Capture the cell that displays the provided text and extract its [x, y] central coordinate. 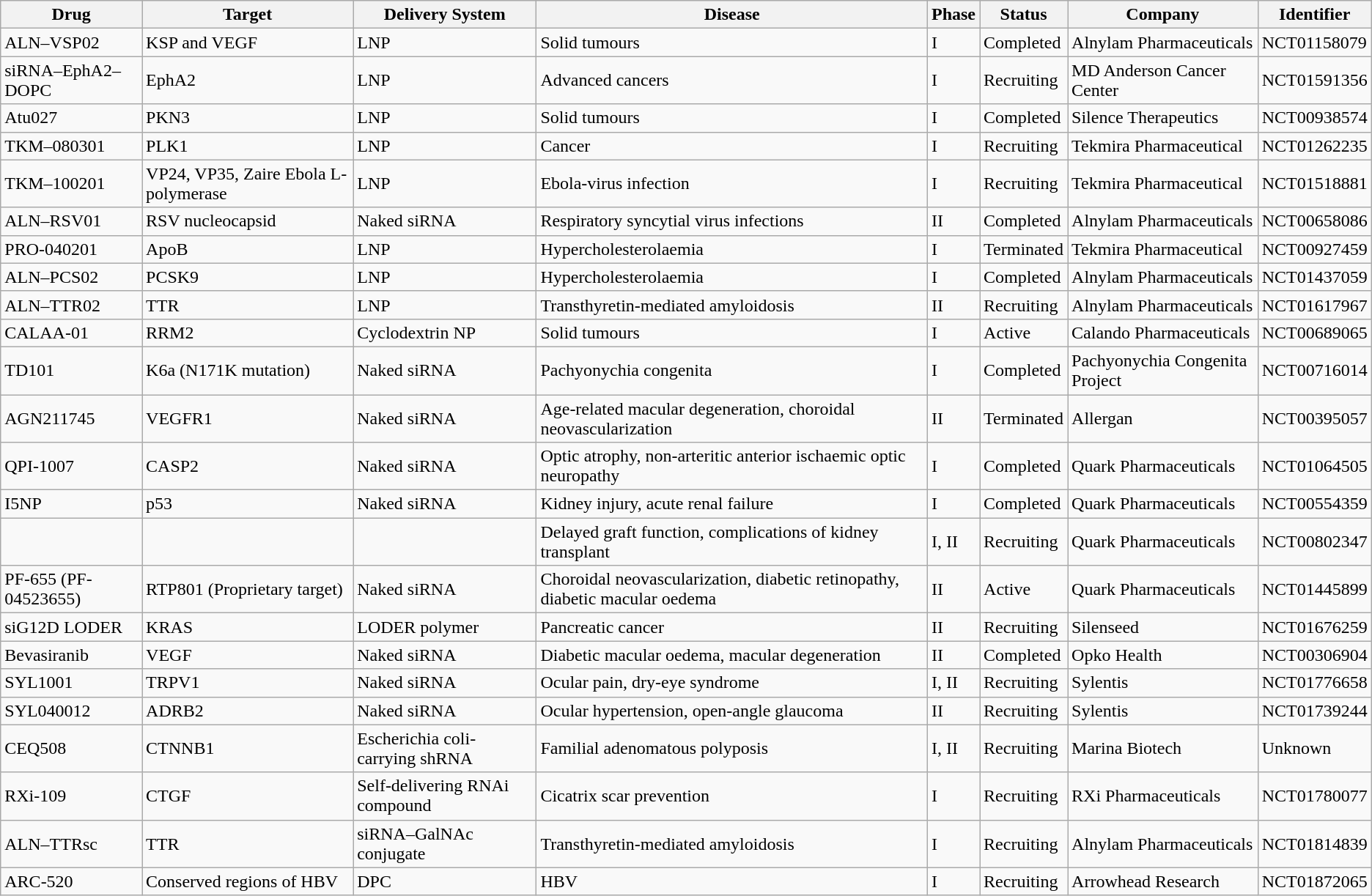
Atu027 [72, 118]
Age-related macular degeneration, choroidal neovascularization [732, 418]
NCT00938574 [1315, 118]
NCT00802347 [1315, 542]
NCT01617967 [1315, 305]
ALN–TTRsc [72, 844]
RSV nucleocapsid [248, 221]
p53 [248, 504]
NCT01739244 [1315, 711]
ALN–VSP02 [72, 42]
ApoB [248, 249]
Kidney injury, acute renal failure [732, 504]
Advanced cancers [732, 81]
NCT01776658 [1315, 683]
Ocular hypertension, open-angle glaucoma [732, 711]
TKM–100201 [72, 183]
Pachyonychia congenita [732, 371]
Delayed graft function, complications of kidney transplant [732, 542]
Bevasiranib [72, 655]
NCT01437059 [1315, 277]
PRO-040201 [72, 249]
Cancer [732, 146]
NCT01780077 [1315, 796]
ALN–RSV01 [72, 221]
Identifier [1315, 15]
I5NP [72, 504]
ARC-520 [72, 881]
VEGFR1 [248, 418]
KRAS [248, 627]
CASP2 [248, 466]
Delivery System [445, 15]
Calando Pharmaceuticals [1163, 333]
SYL1001 [72, 683]
TKM–080301 [72, 146]
Disease [732, 15]
Arrowhead Research [1163, 881]
TRPV1 [248, 683]
ALN–PCS02 [72, 277]
PF-655 (PF-04523655) [72, 589]
ADRB2 [248, 711]
RRM2 [248, 333]
NCT01064505 [1315, 466]
Cicatrix scar prevention [732, 796]
LODER polymer [445, 627]
NCT01872065 [1315, 881]
K6a (N171K mutation) [248, 371]
QPI-1007 [72, 466]
NCT00395057 [1315, 418]
KSP and VEGF [248, 42]
PKN3 [248, 118]
Diabetic macular oedema, macular degeneration [732, 655]
NCT01262235 [1315, 146]
VP24, VP35, Zaire Ebola L-polymerase [248, 183]
siRNA–GalNAc conjugate [445, 844]
RXi Pharmaceuticals [1163, 796]
NCT01518881 [1315, 183]
Escherichia coli-carrying shRNA [445, 749]
SYL040012 [72, 711]
PLK1 [248, 146]
Pachyonychia Congenita Project [1163, 371]
HBV [732, 881]
Allergan [1163, 418]
NCT01676259 [1315, 627]
Silenseed [1163, 627]
RTP801 (Proprietary target) [248, 589]
NCT00306904 [1315, 655]
Ebola-virus infection [732, 183]
NCT01591356 [1315, 81]
MD Anderson Cancer Center [1163, 81]
Status [1024, 15]
NCT01445899 [1315, 589]
Company [1163, 15]
Conserved regions of HBV [248, 881]
VEGF [248, 655]
NCT00658086 [1315, 221]
CEQ508 [72, 749]
Familial adenomatous polyposis [732, 749]
siRNA–EphA2–DOPC [72, 81]
PCSK9 [248, 277]
NCT01814839 [1315, 844]
NCT00554359 [1315, 504]
Pancreatic cancer [732, 627]
Choroidal neovascularization, diabetic retinopathy, diabetic macular oedema [732, 589]
Target [248, 15]
Unknown [1315, 749]
EphA2 [248, 81]
Phase [953, 15]
DPC [445, 881]
Respiratory syncytial virus infections [732, 221]
Opko Health [1163, 655]
NCT00716014 [1315, 371]
Silence Therapeutics [1163, 118]
ALN–TTR02 [72, 305]
NCT00927459 [1315, 249]
RXi-109 [72, 796]
Ocular pain, dry-eye syndrome [732, 683]
Cyclodextrin NP [445, 333]
NCT01158079 [1315, 42]
Self-delivering RNAi compound [445, 796]
NCT00689065 [1315, 333]
CALAA-01 [72, 333]
Marina Biotech [1163, 749]
TD101 [72, 371]
CTNNB1 [248, 749]
siG12D LODER [72, 627]
Optic atrophy, non-arteritic anterior ischaemic optic neuropathy [732, 466]
Drug [72, 15]
AGN211745 [72, 418]
CTGF [248, 796]
